Pinpoint the cell where the given text exists, returning its (x, y) midpoint coordinate. 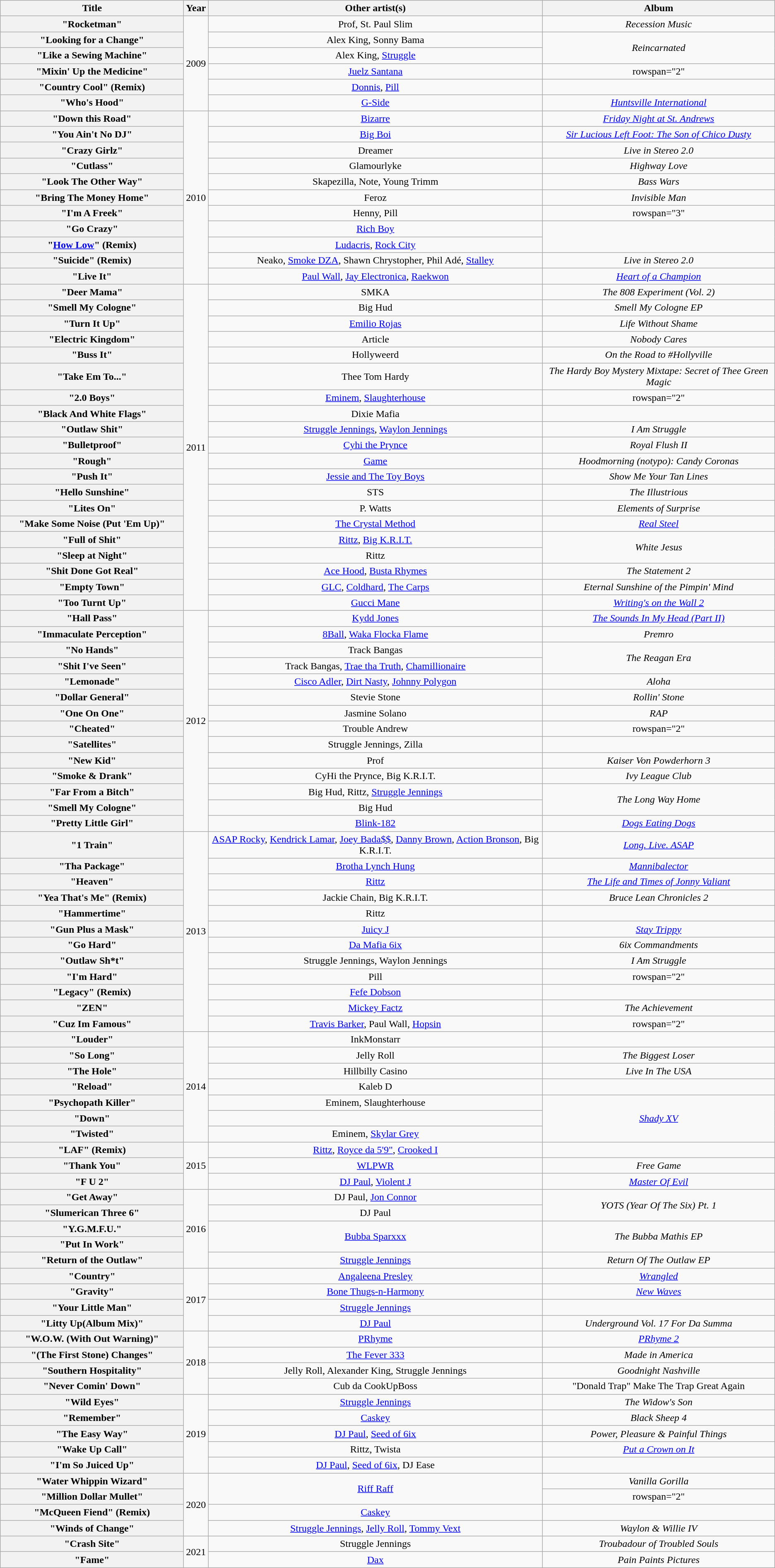
Bruce Lean Chronicles 2 (659, 897)
Bubba Sparxxx (375, 1237)
The Biggest Loser (659, 1055)
"How Low" (Remix) (92, 245)
Black Sheep 4 (659, 1418)
Travis Barker, Paul Wall, Hopsin (375, 1024)
"W.O.W. (With Out Warning)" (92, 1339)
Recession Music (659, 24)
"Reload" (92, 1087)
Mannibalector (659, 866)
"Live It" (92, 276)
"The Hole" (92, 1071)
Cyhi the Prynce (375, 445)
"Black And White Flags" (92, 413)
Thee Tom Hardy (375, 376)
"2.0 Boys" (92, 398)
Hoodmorning (notypo): Candy Coronas (659, 461)
"Down" (92, 1118)
"Psychopath Killer" (92, 1102)
Donnis, Pill (375, 87)
Power, Pleasure & Painful Things (659, 1433)
Alex King, Struggle (375, 55)
"You Ain't No DJ" (92, 134)
Brotha Lynch Hung (375, 866)
Friday Night at St. Andrews (659, 118)
"Immaculate Perception" (92, 634)
Royal Flush II (659, 445)
2017 (196, 1300)
"Buss It" (92, 355)
Aloha (659, 681)
Feroz (375, 198)
Eminem, Skylar Grey (375, 1134)
ASAP Rocky, Kendrick Lamar, Joey Bada$$, Danny Brown, Action Bronson, Big K.R.I.T. (375, 845)
"Suicide" (Remix) (92, 261)
"Take Em To..." (92, 376)
Smell My Cologne EP (659, 308)
8Ball, Waka Flocka Flame (375, 634)
RAP (659, 713)
Cub da CookUpBoss (375, 1386)
"Get Away" (92, 1197)
Dax (375, 1560)
"Southern Hospitality" (92, 1370)
2020 (196, 1504)
"McQueen Fiend" (Remix) (92, 1513)
"Bring The Money Home" (92, 198)
"Hammertime" (92, 913)
2011 (196, 447)
"Gun Plus a Mask" (92, 929)
Return Of The Outlaw EP (659, 1260)
"Country" (92, 1276)
"Never Comin' Down" (92, 1386)
"Your Little Man" (92, 1307)
The Reagan Era (659, 658)
6ix Commandments (659, 945)
Rittz, Royce da 5'9", Crooked I (375, 1150)
Show Me Your Tan Lines (659, 477)
"Empty Town" (92, 587)
The Widow's Son (659, 1402)
The Statement 2 (659, 571)
Free Game (659, 1165)
"Cutlass" (92, 166)
"1 Train" (92, 845)
"Go Hard" (92, 945)
DJ Paul, Violent J (375, 1181)
Struggle Jennings, Zilla (375, 745)
"Like a Sewing Machine" (92, 55)
"Dollar General" (92, 697)
"Satellites" (92, 745)
Neako, Smoke DZA, Shawn Chrystopher, Phil Adé, Stalley (375, 261)
Struggle Jennings, Jelly Roll, Tommy Vext (375, 1528)
Jessie and The Toy Boys (375, 477)
PRhyme 2 (659, 1339)
InkMonstarr (375, 1040)
Glamourlyke (375, 166)
Year (196, 8)
DJ Paul, Seed of 6ix (375, 1433)
Da Mafia 6ix (375, 945)
"New Kid" (92, 760)
Ace Hood, Busta Rhymes (375, 571)
Waylon & Willie IV (659, 1528)
Skapezilla, Note, Young Trimm (375, 181)
The Life and Times of Jonny Valiant (659, 882)
"Yea That's Me" (Remix) (92, 897)
2021 (196, 1552)
2010 (196, 197)
Pain Paints Pictures (659, 1560)
2015 (196, 1165)
"Too Turnt Up" (92, 603)
Mickey Factz (375, 1008)
Juicy J (375, 929)
Kaleb D (375, 1087)
Long. Live. ASAP (659, 845)
DJ Paul, Seed of 6ix, DJ Ease (375, 1465)
Master Of Evil (659, 1181)
"Rocketman" (92, 24)
Heart of a Champion (659, 276)
2019 (196, 1433)
"Bulletproof" (92, 445)
"Lites On" (92, 508)
Underground Vol. 17 For Da Summa (659, 1323)
Track Bangas, Trae tha Truth, Chamillionaire (375, 666)
Kaiser Von Powderhorn 3 (659, 760)
2013 (196, 931)
2012 (196, 721)
"Y.G.M.F.U." (92, 1229)
Sir Lucious Left Foot: The Son of Chico Dusty (659, 134)
rowspan="3" (659, 213)
Blink-182 (375, 823)
"Sleep at Night" (92, 555)
"Water Whippin Wizard" (92, 1481)
Live In The USA (659, 1071)
2018 (196, 1363)
"Deer Mama" (92, 292)
Kydd Jones (375, 618)
"Tha Package" (92, 866)
Shady XV (659, 1118)
Dixie Mafia (375, 413)
G-Side (375, 103)
"Shit Done Got Real" (92, 571)
"So Long" (92, 1055)
Put a Crown on It (659, 1449)
Track Bangas (375, 650)
"Shit I've Seen" (92, 666)
The Hardy Boy Mystery Mixtape: Secret of Thee Green Magic (659, 376)
YOTS (Year Of The Six) Pt. 1 (659, 1205)
"Return of the Outlaw" (92, 1260)
The Long Way Home (659, 800)
DJ Paul, Jon Connor (375, 1197)
Henny, Pill (375, 213)
Vanilla Gorilla (659, 1481)
Rittz, Big K.R.I.T. (375, 540)
Article (375, 339)
"Wild Eyes" (92, 1402)
Dogs Eating Dogs (659, 823)
"Lemonade" (92, 681)
"Country Cool" (Remix) (92, 87)
"Hello Sunshine" (92, 492)
Prof (375, 760)
Bass Wars (659, 181)
"Cheated" (92, 729)
Emilio Rojas (375, 323)
"Looking for a Change" (92, 40)
Hillbilly Casino (375, 1071)
"One On One" (92, 713)
PRhyme (375, 1339)
Bizarre (375, 118)
Game (375, 461)
Highway Love (659, 166)
Hollyweerd (375, 355)
Wrangled (659, 1276)
Premro (659, 634)
Troubadour of Troubled Souls (659, 1544)
Real Steel (659, 524)
"Louder" (92, 1040)
"Legacy" (Remix) (92, 992)
"(The First Stone) Changes" (92, 1355)
"The Easy Way" (92, 1433)
"Slumerican Three 6" (92, 1213)
Juelz Santana (375, 71)
"Far From a Bitch" (92, 792)
The Illustrious (659, 492)
"Fame" (92, 1560)
Jackie Chain, Big K.R.I.T. (375, 897)
Gucci Mane (375, 603)
The Achievement (659, 1008)
"Look The Other Way" (92, 181)
"Cuz Im Famous" (92, 1024)
Jelly Roll (375, 1055)
"I'm So Juiced Up" (92, 1465)
"Litty Up(Album Mix)" (92, 1323)
Pill (375, 976)
Title (92, 8)
Other artist(s) (375, 8)
"I'm Hard" (92, 976)
Made in America (659, 1355)
"Remember" (92, 1418)
"Turn It Up" (92, 323)
Writing's on the Wall 2 (659, 603)
WLPWR (375, 1165)
Jelly Roll, Alexander King, Struggle Jennings (375, 1370)
Prof, St. Paul Slim (375, 24)
"Million Dollar Mullet" (92, 1497)
CyHi the Prynce, Big K.R.I.T. (375, 776)
Stevie Stone (375, 697)
Fefe Dobson (375, 992)
"Push It" (92, 477)
The Bubba Mathis EP (659, 1237)
"Twisted" (92, 1134)
Trouble Andrew (375, 729)
Dreamer (375, 150)
Rich Boy (375, 229)
"Crazy Girlz" (92, 150)
Ivy League Club (659, 776)
"Full of Shit" (92, 540)
"No Hands" (92, 650)
Elements of Surprise (659, 508)
Album (659, 8)
2014 (196, 1087)
2009 (196, 63)
White Jesus (659, 548)
"F U 2" (92, 1181)
Rittz, Twista (375, 1449)
Big Boi (375, 134)
"Mixin' Up the Medicine" (92, 71)
"Put In Work" (92, 1245)
"Make Some Noise (Put 'Em Up)" (92, 524)
"Outlaw Shit" (92, 429)
P. Watts (375, 508)
"I'm A Freek" (92, 213)
The Fever 333 (375, 1355)
Ludacris, Rock City (375, 245)
Nobody Cares (659, 339)
Alex King, Sonny Bama (375, 40)
Stay Trippy (659, 929)
Reincarnated (659, 48)
Cisco Adler, Dirt Nasty, Johnny Polygon (375, 681)
"Winds of Change" (92, 1528)
Bone Thugs-n-Harmony (375, 1292)
Rollin' Stone (659, 697)
The Crystal Method (375, 524)
"Wake Up Call" (92, 1449)
Goodnight Nashville (659, 1370)
"Crash Site" (92, 1544)
New Waves (659, 1292)
On the Road to #Hollyville (659, 355)
"Thank You" (92, 1165)
"Gravity" (92, 1292)
The 808 Experiment (Vol. 2) (659, 292)
"Smoke & Drank" (92, 776)
2016 (196, 1228)
Big Hud, Rittz, Struggle Jennings (375, 792)
Eternal Sunshine of the Pimpin' Mind (659, 587)
"Heaven" (92, 882)
SMKA (375, 292)
Life Without Shame (659, 323)
"Go Crazy" (92, 229)
"Outlaw Sh*t" (92, 960)
Riff Raff (375, 1488)
GLC, Coldhard, The Carps (375, 587)
"LAF" (Remix) (92, 1150)
"Pretty Little Girl" (92, 823)
Huntsville International (659, 103)
"Electric Kingdom" (92, 339)
"Donald Trap" Make The Trap Great Again (659, 1386)
Paul Wall, Jay Electronica, Raekwon (375, 276)
"Hall Pass" (92, 618)
Invisible Man (659, 198)
"Who's Hood" (92, 103)
"Down this Road" (92, 118)
"Rough" (92, 461)
Jasmine Solano (375, 713)
Angaleena Presley (375, 1276)
The Sounds In My Head (Part II) (659, 618)
STS (375, 492)
"ZEN" (92, 1008)
